Scan for the cell matching the given text and deliver its [X, Y] coordinate at center. 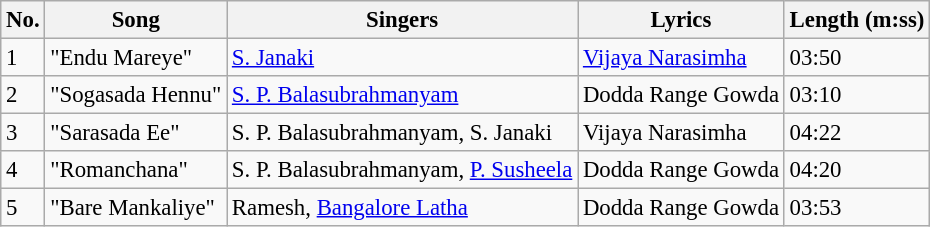
Ramesh, Bangalore Latha [402, 208]
03:50 [856, 58]
03:10 [856, 95]
Singers [402, 20]
3 [23, 133]
5 [23, 208]
Length (m:ss) [856, 20]
1 [23, 58]
04:22 [856, 133]
S. P. Balasubrahmanyam, P. Susheela [402, 170]
S. Janaki [402, 58]
Song [136, 20]
S. P. Balasubrahmanyam [402, 95]
"Bare Mankaliye" [136, 208]
"Romanchana" [136, 170]
Lyrics [682, 20]
S. P. Balasubrahmanyam, S. Janaki [402, 133]
04:20 [856, 170]
"Endu Mareye" [136, 58]
03:53 [856, 208]
No. [23, 20]
2 [23, 95]
"Sarasada Ee" [136, 133]
4 [23, 170]
"Sogasada Hennu" [136, 95]
